Find where the given text appears and provide that cell's center as [X, Y] coordinate. 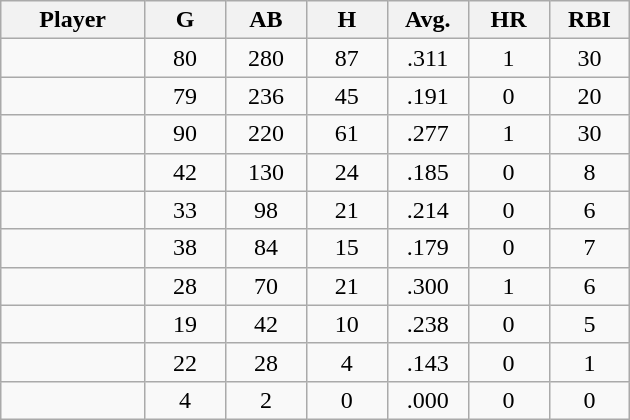
130 [266, 172]
.277 [428, 134]
20 [590, 96]
H [346, 20]
61 [346, 134]
70 [266, 286]
19 [186, 324]
10 [346, 324]
HR [508, 20]
RBI [590, 20]
24 [346, 172]
15 [346, 248]
.143 [428, 362]
.179 [428, 248]
33 [186, 210]
280 [266, 58]
.191 [428, 96]
236 [266, 96]
7 [590, 248]
8 [590, 172]
45 [346, 96]
87 [346, 58]
38 [186, 248]
.185 [428, 172]
2 [266, 400]
22 [186, 362]
79 [186, 96]
80 [186, 58]
.311 [428, 58]
Player [73, 20]
G [186, 20]
98 [266, 210]
220 [266, 134]
Avg. [428, 20]
.238 [428, 324]
.214 [428, 210]
AB [266, 20]
90 [186, 134]
.300 [428, 286]
5 [590, 324]
.000 [428, 400]
84 [266, 248]
